Return [x, y] of the center of cell containing provided text 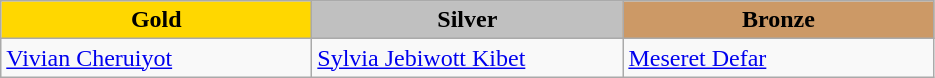
Meseret Defar [778, 58]
Bronze [778, 20]
Sylvia Jebiwott Kibet [468, 58]
Vivian Cheruiyot [156, 58]
Silver [468, 20]
Gold [156, 20]
